Detect which cell encompasses the target text, then output its (x, y) center coordinate. 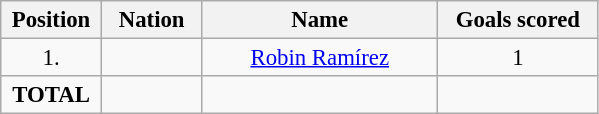
Robin Ramírez (320, 58)
1 (518, 58)
Goals scored (518, 20)
Name (320, 20)
Position (52, 20)
Nation (152, 20)
1. (52, 58)
TOTAL (52, 95)
